Provide the [X, Y] coordinate of the cell's center where the given text is located.  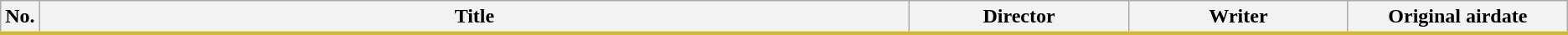
Writer [1239, 17]
Director [1019, 17]
Title [474, 17]
Original airdate [1457, 17]
No. [20, 17]
